Provide the (X, Y) coordinate of the cell's center where the given text is located.  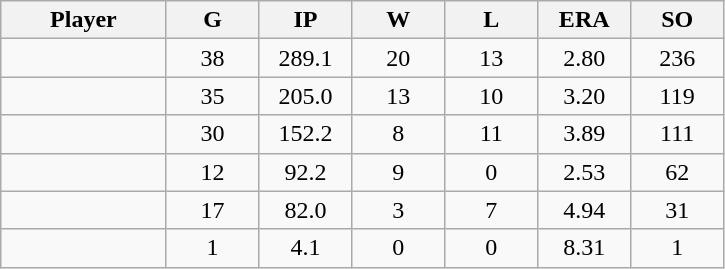
3 (398, 210)
G (212, 20)
20 (398, 58)
205.0 (306, 96)
12 (212, 172)
152.2 (306, 134)
17 (212, 210)
62 (678, 172)
38 (212, 58)
3.89 (584, 134)
W (398, 20)
L (492, 20)
4.94 (584, 210)
3.20 (584, 96)
289.1 (306, 58)
35 (212, 96)
11 (492, 134)
IP (306, 20)
2.53 (584, 172)
4.1 (306, 248)
92.2 (306, 172)
2.80 (584, 58)
8.31 (584, 248)
111 (678, 134)
8 (398, 134)
31 (678, 210)
82.0 (306, 210)
10 (492, 96)
119 (678, 96)
236 (678, 58)
30 (212, 134)
7 (492, 210)
Player (84, 20)
9 (398, 172)
SO (678, 20)
ERA (584, 20)
